Extract the (X, Y) coordinate from the center of the cell holding the provided text.  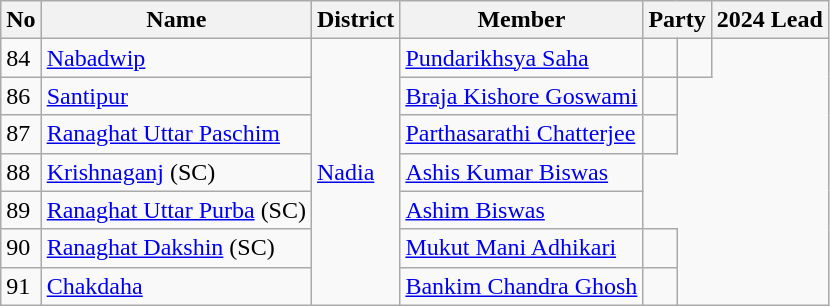
District (356, 20)
Ashim Biswas (522, 210)
Member (522, 20)
88 (21, 172)
91 (21, 286)
Ranaghat Dakshin (SC) (176, 248)
Pundarikhsya Saha (522, 58)
Braja Kishore Goswami (522, 96)
Name (176, 20)
Parthasarathi Chatterjee (522, 134)
Ranaghat Uttar Paschim (176, 134)
89 (21, 210)
2024 Lead (770, 20)
Mukut Mani Adhikari (522, 248)
Krishnaganj (SC) (176, 172)
Ashis Kumar Biswas (522, 172)
Bankim Chandra Ghosh (522, 286)
Chakdaha (176, 286)
Party (677, 20)
Nabadwip (176, 58)
84 (21, 58)
Nadia (356, 172)
86 (21, 96)
87 (21, 134)
Ranaghat Uttar Purba (SC) (176, 210)
Santipur (176, 96)
90 (21, 248)
No (21, 20)
